Scan for the cell matching the given text and deliver its (x, y) coordinate at center. 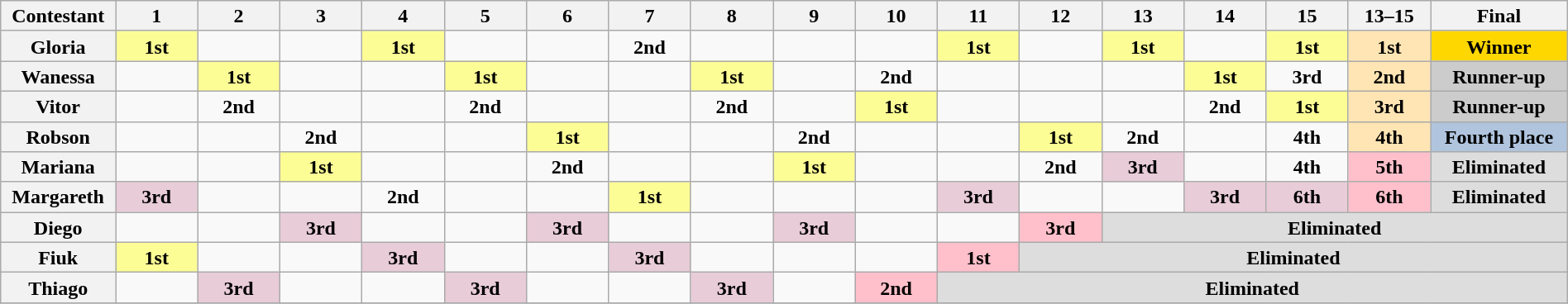
Fourth place (1499, 137)
Margareth (58, 197)
8 (731, 17)
14 (1224, 17)
5 (485, 17)
9 (814, 17)
13–15 (1389, 17)
4 (404, 17)
Fiuk (58, 258)
Mariana (58, 167)
13 (1143, 17)
Thiago (58, 287)
12 (1060, 17)
10 (896, 17)
Winner (1499, 46)
7 (650, 17)
Diego (58, 228)
Contestant (58, 17)
3 (321, 17)
6 (567, 17)
Wanessa (58, 76)
Gloria (58, 46)
Final (1499, 17)
5th (1389, 167)
Robson (58, 137)
2 (238, 17)
11 (978, 17)
1 (157, 17)
Vitor (58, 106)
15 (1307, 17)
